Pinpoint the cell where the given text exists, returning its (x, y) midpoint coordinate. 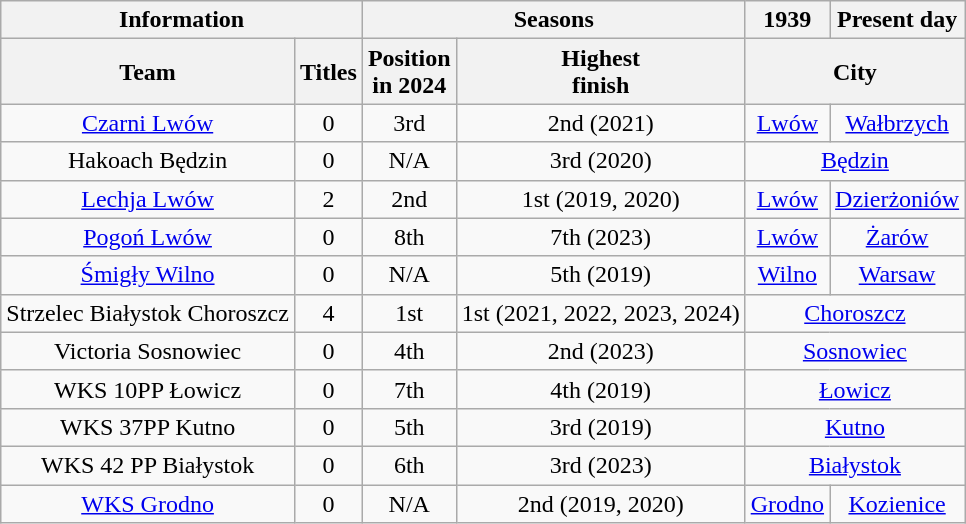
Wilno (787, 275)
1st (409, 313)
Titles (328, 72)
WKS 42 PP Białystok (148, 465)
6th (409, 465)
Kozienice (898, 503)
Kutno (854, 427)
1939 (787, 20)
7th (409, 389)
2nd (2023) (600, 351)
Sosnowiec (854, 351)
5th (2019) (600, 275)
Łowicz (854, 389)
Choroszcz (854, 313)
4th (2019) (600, 389)
Seasons (554, 20)
3rd (2019) (600, 427)
8th (409, 237)
3rd (2023) (600, 465)
Będzin (854, 161)
Śmigły Wilno (148, 275)
3rd (2020) (600, 161)
5th (409, 427)
2nd (2021) (600, 123)
2nd (409, 199)
Hakoach Będzin (148, 161)
Strzelec Białystok Choroszcz (148, 313)
WKS 10PP Łowicz (148, 389)
4 (328, 313)
Białystok (854, 465)
Present day (898, 20)
Wałbrzych (898, 123)
WKS 37PP Kutno (148, 427)
3rd (409, 123)
1st (2021, 2022, 2023, 2024) (600, 313)
Lechja Lwów (148, 199)
Warsaw (898, 275)
Żarów (898, 237)
WKS Grodno (148, 503)
Information (182, 20)
Highestfinish (600, 72)
Pogoń Lwów (148, 237)
Grodno (787, 503)
4th (409, 351)
2 (328, 199)
Dzierżoniów (898, 199)
Victoria Sosnowiec (148, 351)
7th (2023) (600, 237)
Czarni Lwów (148, 123)
Positionin 2024 (409, 72)
1st (2019, 2020) (600, 199)
City (854, 72)
Team (148, 72)
2nd (2019, 2020) (600, 503)
